Find where the given text appears and provide that cell's center as [x, y] coordinate. 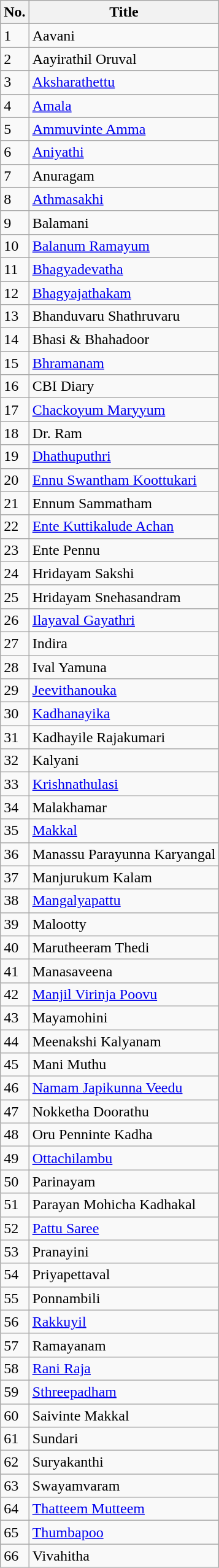
Bhagyajathakam [124, 293]
41 [15, 971]
6 [15, 152]
18 [15, 433]
19 [15, 457]
Chackoyum Maryyum [124, 410]
28 [15, 667]
12 [15, 293]
Aniyathi [124, 152]
Pattu Saree [124, 1228]
Jeevithanouka [124, 691]
3 [15, 82]
63 [15, 1486]
42 [15, 994]
43 [15, 1017]
61 [15, 1439]
Title [124, 12]
16 [15, 386]
55 [15, 1298]
44 [15, 1041]
Balanum Ramayum [124, 246]
Ottachilambu [124, 1158]
Ente Kuttikalude Achan [124, 527]
Meenakshi Kalyanam [124, 1041]
Manjil Virinja Poovu [124, 994]
Manassu Parayunna Karyangal [124, 854]
Bhagyadevatha [124, 269]
66 [15, 1556]
Ilayaval Gayathri [124, 620]
60 [15, 1415]
23 [15, 550]
Kadhanayika [124, 714]
45 [15, 1065]
57 [15, 1345]
25 [15, 597]
Ponnambili [124, 1298]
Mani Muthu [124, 1065]
Bhanduvaru Shathruvaru [124, 316]
Kalyani [124, 761]
Oru Penninte Kadha [124, 1135]
Aayirathil Oruval [124, 59]
21 [15, 503]
Athmasakhi [124, 199]
Hridayam Snehasandram [124, 597]
Marutheeram Thedi [124, 947]
48 [15, 1135]
8 [15, 199]
59 [15, 1392]
32 [15, 761]
30 [15, 714]
Indira [124, 643]
27 [15, 643]
Ennu Swantham Koottukari [124, 480]
Thumbapoo [124, 1532]
46 [15, 1088]
56 [15, 1322]
9 [15, 222]
Priyapettaval [124, 1275]
Manasaveena [124, 971]
Malakhamar [124, 807]
49 [15, 1158]
50 [15, 1182]
Vivahitha [124, 1556]
Aavani [124, 36]
Nokketha Doorathu [124, 1111]
Ente Pennu [124, 550]
2 [15, 59]
13 [15, 316]
64 [15, 1509]
Parinayam [124, 1182]
Aksharathettu [124, 82]
Ammuvinte Amma [124, 129]
11 [15, 269]
Swayamvaram [124, 1486]
34 [15, 807]
Hridayam Sakshi [124, 573]
Mayamohini [124, 1017]
Thatteem Mutteem [124, 1509]
38 [15, 901]
51 [15, 1205]
40 [15, 947]
5 [15, 129]
22 [15, 527]
Dr. Ram [124, 433]
31 [15, 737]
Suryakanthi [124, 1462]
Krishnathulasi [124, 784]
Dhathuputhri [124, 457]
No. [15, 12]
15 [15, 363]
54 [15, 1275]
Saivinte Makkal [124, 1415]
47 [15, 1111]
36 [15, 854]
37 [15, 877]
Ramayanam [124, 1345]
53 [15, 1252]
Namam Japikunna Veedu [124, 1088]
Amala [124, 106]
7 [15, 176]
Makkal [124, 831]
Parayan Mohicha Kadhakal [124, 1205]
26 [15, 620]
Bhasi & Bhahadoor [124, 340]
Anuragam [124, 176]
10 [15, 246]
58 [15, 1368]
Ennum Sammatham [124, 503]
Sthreepadham [124, 1392]
Sundari [124, 1439]
Mangalyapattu [124, 901]
Manjurukum Kalam [124, 877]
Pranayini [124, 1252]
35 [15, 831]
Bhramanam [124, 363]
Malootty [124, 924]
Kadhayile Rajakumari [124, 737]
14 [15, 340]
24 [15, 573]
CBI Diary [124, 386]
29 [15, 691]
Balamani [124, 222]
Ival Yamuna [124, 667]
4 [15, 106]
39 [15, 924]
62 [15, 1462]
Rakkuyil [124, 1322]
Rani Raja [124, 1368]
1 [15, 36]
33 [15, 784]
20 [15, 480]
65 [15, 1532]
52 [15, 1228]
17 [15, 410]
